Return [X, Y] of the center of cell containing provided text 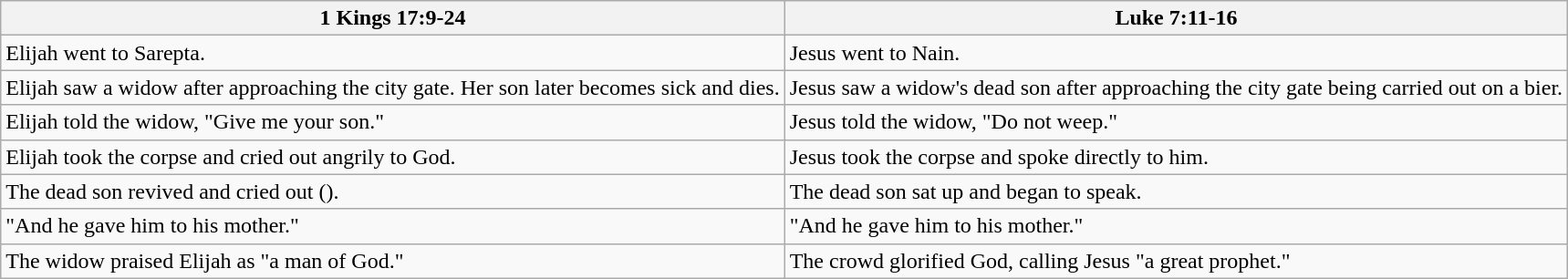
The crowd glorified God, calling Jesus "a great prophet." [1176, 261]
Elijah went to Sarepta. [392, 53]
The dead son revived and cried out (). [392, 191]
Elijah told the widow, "Give me your son." [392, 122]
Elijah took the corpse and cried out angrily to God. [392, 157]
1 Kings 17:9-24 [392, 18]
Luke 7:11-16 [1176, 18]
Jesus saw a widow's dead son after approaching the city gate being carried out on a bier. [1176, 88]
Jesus took the corpse and spoke directly to him. [1176, 157]
Jesus went to Nain. [1176, 53]
Elijah saw a widow after approaching the city gate. Her son later becomes sick and dies. [392, 88]
Jesus told the widow, "Do not weep." [1176, 122]
The widow praised Elijah as "a man of God." [392, 261]
The dead son sat up and began to speak. [1176, 191]
